Capture the cell that displays the provided text and extract its [x, y] central coordinate. 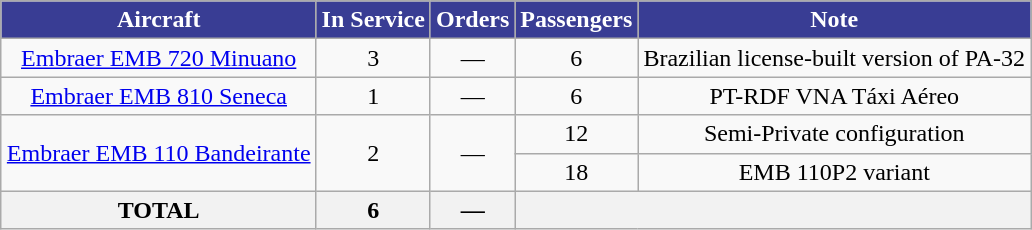
Passengers [576, 20]
2 [373, 153]
Brazilian license-built version of PA-32 [834, 58]
TOTAL [158, 210]
1 [373, 96]
Orders [472, 20]
In Service [373, 20]
Aircraft [158, 20]
Embraer EMB 720 Minuano [158, 58]
12 [576, 134]
Semi-Private configuration [834, 134]
Embraer EMB 810 Seneca [158, 96]
Embraer EMB 110 Bandeirante [158, 153]
PT-RDF VNA Táxi Aéreo [834, 96]
3 [373, 58]
Note [834, 20]
EMB 110P2 variant [834, 172]
18 [576, 172]
